Output the [X, Y] coordinate of the center of the cell containing the given text.  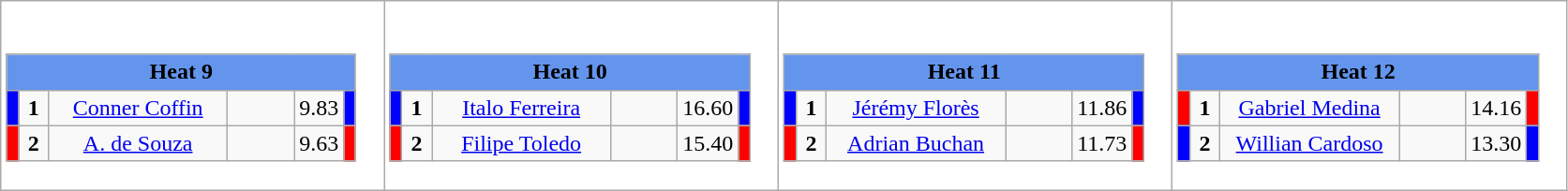
Willian Cardoso [1310, 143]
Heat 12 1 Gabriel Medina 14.16 2 Willian Cardoso 13.30 [1370, 95]
Italo Ferreira [521, 108]
Heat 12 [1358, 72]
A. de Souza [139, 143]
Conner Coffin [139, 108]
Heat 9 [181, 72]
Adrian Buchan [917, 143]
11.86 [1102, 108]
Gabriel Medina [1310, 108]
9.63 [319, 143]
Heat 11 [963, 72]
Heat 10 [570, 72]
13.30 [1496, 143]
14.16 [1496, 108]
15.40 [709, 143]
Jérémy Florès [917, 108]
Heat 9 1 Conner Coffin 9.83 2 A. de Souza 9.63 [193, 95]
Heat 10 1 Italo Ferreira 16.60 2 Filipe Toledo 15.40 [581, 95]
16.60 [709, 108]
11.73 [1102, 143]
Heat 11 1 Jérémy Florès 11.86 2 Adrian Buchan 11.73 [976, 95]
Filipe Toledo [521, 143]
9.83 [319, 108]
